Find where the given text appears and provide that cell's center as [x, y] coordinate. 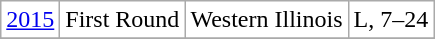
Western Illinois [266, 20]
L, 7–24 [391, 20]
First Round [122, 20]
2015 [30, 20]
